Search for the cell housing the specified text and yield its [x, y] center coordinate. 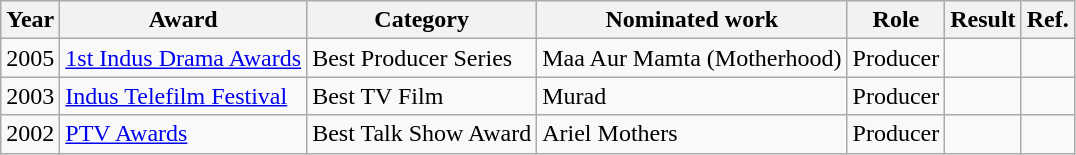
Murad [692, 96]
Best TV Film [422, 96]
2002 [30, 134]
Nominated work [692, 20]
1st Indus Drama Awards [184, 58]
Category [422, 20]
2003 [30, 96]
Best Producer Series [422, 58]
Ariel Mothers [692, 134]
Indus Telefilm Festival [184, 96]
Ref. [1048, 20]
Best Talk Show Award [422, 134]
Result [983, 20]
Award [184, 20]
PTV Awards [184, 134]
Role [896, 20]
Year [30, 20]
2005 [30, 58]
Maa Aur Mamta (Motherhood) [692, 58]
